Pinpoint the cell where the given text exists, returning its (x, y) midpoint coordinate. 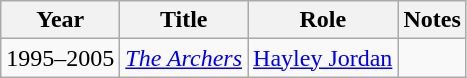
Hayley Jordan (323, 58)
1995–2005 (60, 58)
Title (184, 20)
The Archers (184, 58)
Notes (432, 20)
Role (323, 20)
Year (60, 20)
